Search for the cell housing the specified text and yield its (x, y) center coordinate. 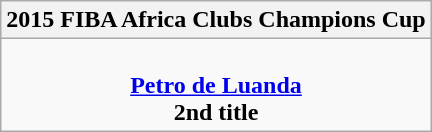
2015 FIBA Africa Clubs Champions Cup (216, 20)
Petro de Luanda2nd title (216, 85)
